Return the (x, y) coordinate for the center point of the cell that contains the specified text.  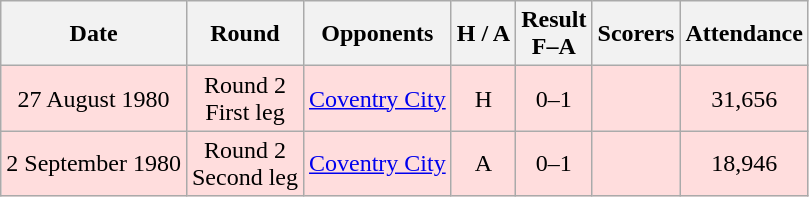
Date (94, 34)
Round 2First leg (244, 98)
Opponents (377, 34)
H (483, 98)
Scorers (636, 34)
Round 2Second leg (244, 164)
Round (244, 34)
2 September 1980 (94, 164)
ResultF–A (554, 34)
A (483, 164)
31,656 (744, 98)
18,946 (744, 164)
Attendance (744, 34)
H / A (483, 34)
27 August 1980 (94, 98)
